Identify which cell holds the provided text, then report its (X, Y) central coordinate. 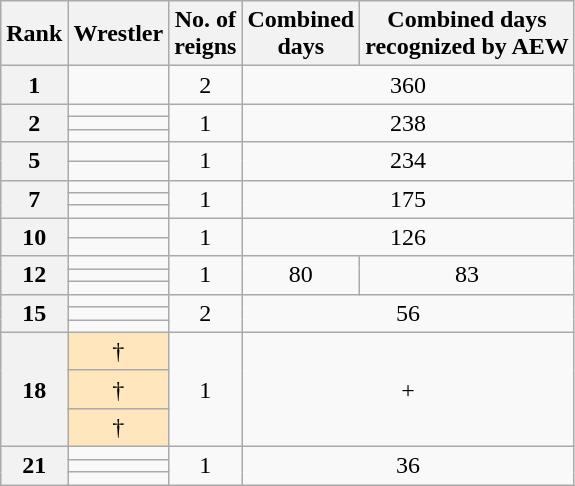
15 (34, 313)
No. ofreigns (206, 34)
10 (34, 237)
83 (468, 275)
Wrestler (118, 34)
238 (408, 123)
Combineddays (301, 34)
175 (408, 199)
Combined daysrecognized by AEW (468, 34)
126 (408, 237)
5 (34, 161)
234 (408, 161)
18 (34, 389)
36 (408, 465)
360 (408, 85)
Rank (34, 34)
56 (408, 313)
12 (34, 275)
21 (34, 465)
80 (301, 275)
+ (408, 389)
7 (34, 199)
